Search for the cell housing the specified text and yield its [x, y] center coordinate. 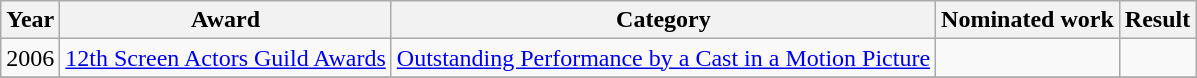
Category [663, 20]
Nominated work [1028, 20]
12th Screen Actors Guild Awards [226, 58]
Award [226, 20]
Result [1157, 20]
Outstanding Performance by a Cast in a Motion Picture [663, 58]
2006 [30, 58]
Year [30, 20]
